Determine the (x, y) coordinate at the center of the cell enclosing the given text.  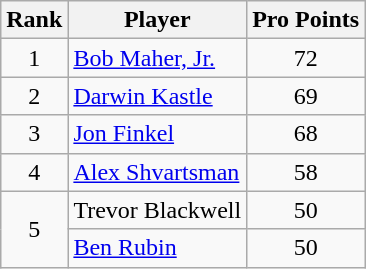
Ben Rubin (158, 248)
1 (34, 58)
Trevor Blackwell (158, 210)
4 (34, 172)
58 (306, 172)
69 (306, 96)
Bob Maher, Jr. (158, 58)
3 (34, 134)
68 (306, 134)
2 (34, 96)
5 (34, 229)
Alex Shvartsman (158, 172)
Darwin Kastle (158, 96)
Pro Points (306, 20)
Jon Finkel (158, 134)
Rank (34, 20)
72 (306, 58)
Player (158, 20)
